Provide the [x, y] coordinate of the cell's center where the given text is located.  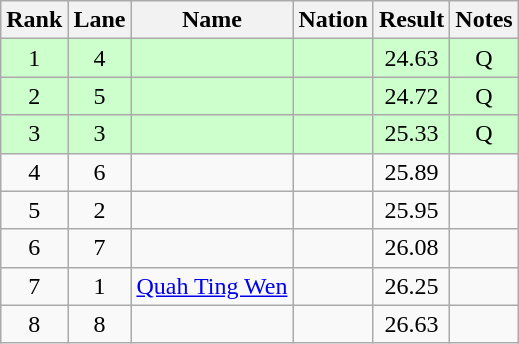
26.08 [411, 248]
26.25 [411, 286]
Notes [484, 20]
25.89 [411, 172]
Nation [333, 20]
26.63 [411, 324]
Rank [34, 20]
Result [411, 20]
Lane [100, 20]
Name [212, 20]
24.72 [411, 96]
25.33 [411, 134]
25.95 [411, 210]
Quah Ting Wen [212, 286]
24.63 [411, 58]
